Provide the (X, Y) coordinate of the cell's center where the given text is located.  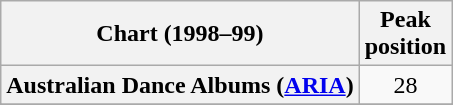
Peakposition (405, 34)
Chart (1998–99) (180, 34)
Australian Dance Albums (ARIA) (180, 85)
28 (405, 85)
